Output the (X, Y) coordinate of the center of the cell containing the given text.  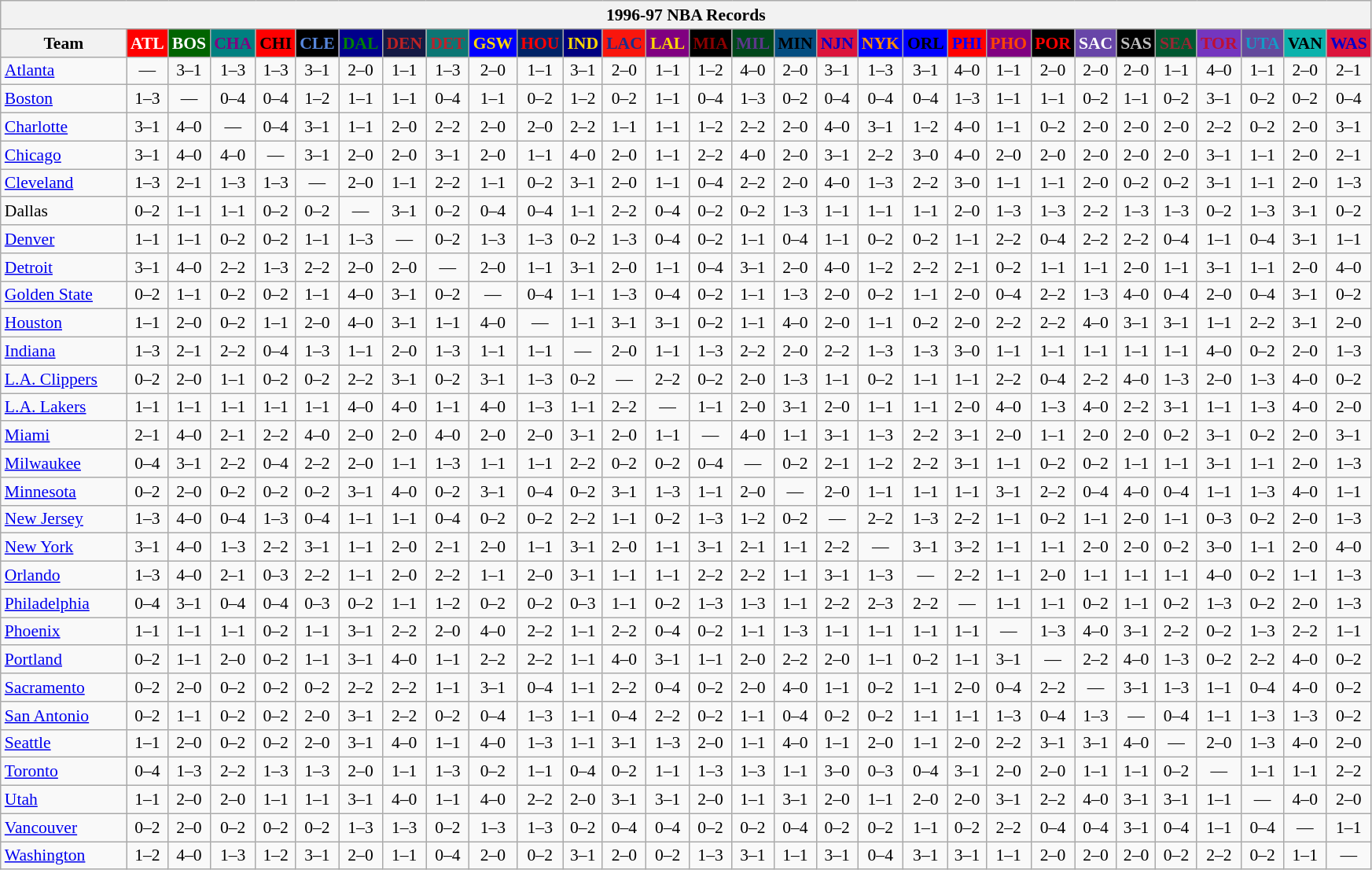
DEN (404, 43)
UTA (1263, 43)
2–3 (881, 603)
Denver (64, 239)
Seattle (64, 743)
SAC (1096, 43)
Philadelphia (64, 603)
Vancouver (64, 828)
SAS (1136, 43)
DAL (361, 43)
Indiana (64, 352)
San Antonio (64, 716)
WAS (1349, 43)
Portland (64, 660)
Houston (64, 323)
CHI (275, 43)
Dallas (64, 212)
LAL (668, 43)
CLE (318, 43)
Chicago (64, 155)
MIN (795, 43)
Phoenix (64, 632)
BOS (189, 43)
New Jersey (64, 519)
DET (448, 43)
HOU (539, 43)
Charlotte (64, 127)
Minnesota (64, 492)
PHI (967, 43)
Boston (64, 99)
CHA (233, 43)
Utah (64, 800)
New York (64, 547)
PHO (1008, 43)
NYK (881, 43)
SEA (1176, 43)
TOR (1219, 43)
Team (64, 43)
Golden State (64, 295)
IND (583, 43)
GSW (494, 43)
1996-97 NBA Records (686, 15)
Sacramento (64, 688)
Miami (64, 436)
NJN (837, 43)
Orlando (64, 576)
L.A. Clippers (64, 379)
Toronto (64, 772)
VAN (1305, 43)
Milwaukee (64, 463)
MIL (753, 43)
Washington (64, 856)
ATL (148, 43)
LAC (624, 43)
L.A. Lakers (64, 407)
POR (1053, 43)
Cleveland (64, 183)
Detroit (64, 267)
3–2 (967, 547)
ORL (926, 43)
Atlanta (64, 71)
MIA (710, 43)
